Locate the cell with the specified text and output its [x, y] center coordinate. 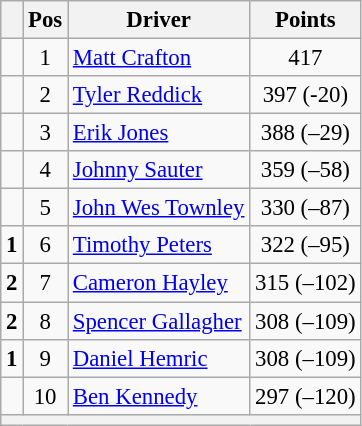
359 (–58) [306, 170]
322 (–95) [306, 245]
Matt Crafton [159, 58]
John Wes Townley [159, 208]
Pos [46, 20]
4 [46, 170]
Driver [159, 20]
6 [46, 245]
Timothy Peters [159, 245]
417 [306, 58]
Cameron Hayley [159, 283]
10 [46, 396]
297 (–120) [306, 396]
330 (–87) [306, 208]
3 [46, 133]
5 [46, 208]
7 [46, 283]
Tyler Reddick [159, 95]
9 [46, 358]
Johnny Sauter [159, 170]
315 (–102) [306, 283]
Points [306, 20]
8 [46, 321]
397 (-20) [306, 95]
Erik Jones [159, 133]
Daniel Hemric [159, 358]
388 (–29) [306, 133]
Spencer Gallagher [159, 321]
Ben Kennedy [159, 396]
